Identify which cell holds the provided text, then report its (X, Y) central coordinate. 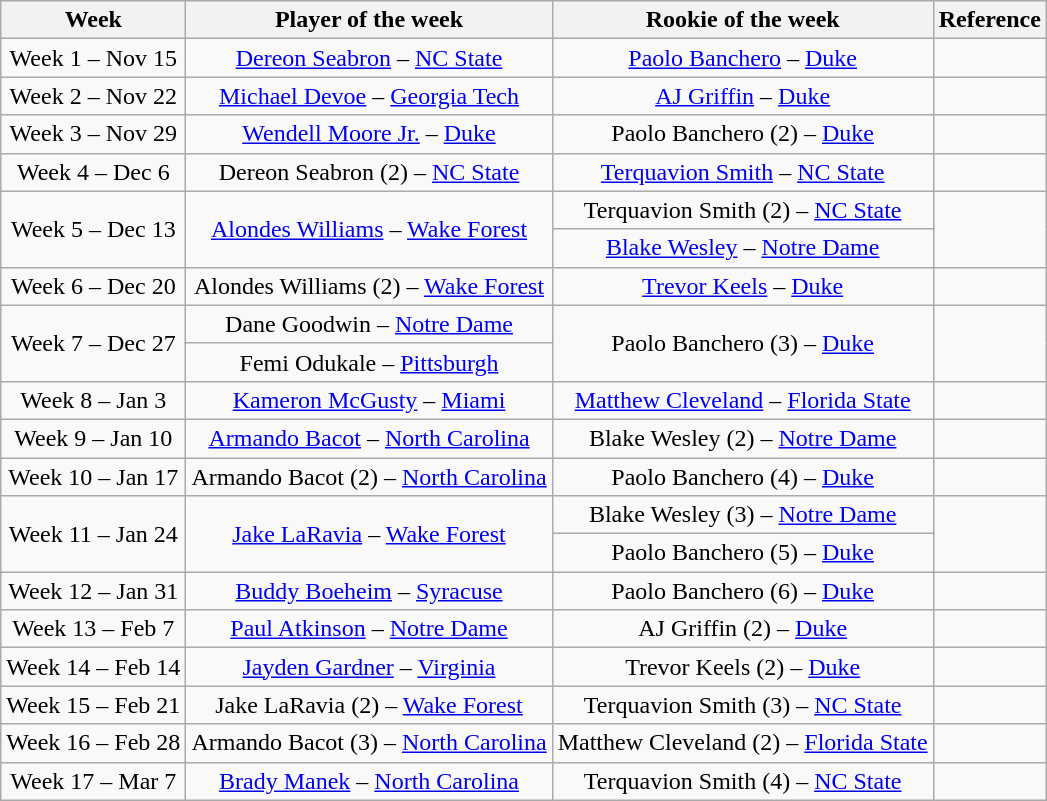
Week 6 – Dec 20 (94, 286)
Buddy Boeheim – Syracuse (369, 591)
Reference (990, 20)
Week 3 – Nov 29 (94, 134)
Week 7 – Dec 27 (94, 343)
Alondes Williams (2) – Wake Forest (369, 286)
Terquavion Smith (3) – NC State (742, 705)
Week (94, 20)
Paolo Banchero (3) – Duke (742, 343)
Week 14 – Feb 14 (94, 667)
Armando Bacot (3) – North Carolina (369, 743)
Wendell Moore Jr. – Duke (369, 134)
Armando Bacot – North Carolina (369, 438)
Paul Atkinson – Notre Dame (369, 629)
Terquavion Smith (4) – NC State (742, 781)
Dereon Seabron – NC State (369, 58)
Terquavion Smith – NC State (742, 172)
Femi Odukale – Pittsburgh (369, 362)
Week 12 – Jan 31 (94, 591)
Week 5 – Dec 13 (94, 229)
Week 8 – Jan 3 (94, 400)
Week 10 – Jan 17 (94, 477)
Armando Bacot (2) – North Carolina (369, 477)
Kameron McGusty – Miami (369, 400)
Paolo Banchero (6) – Duke (742, 591)
Jayden Gardner – Virginia (369, 667)
Blake Wesley (3) – Notre Dame (742, 515)
Week 15 – Feb 21 (94, 705)
Week 16 – Feb 28 (94, 743)
Trevor Keels – Duke (742, 286)
Alondes Williams – Wake Forest (369, 229)
Paolo Banchero (5) – Duke (742, 553)
Matthew Cleveland – Florida State (742, 400)
Week 11 – Jan 24 (94, 534)
Matthew Cleveland (2) – Florida State (742, 743)
Paolo Banchero (2) – Duke (742, 134)
Dereon Seabron (2) – NC State (369, 172)
Paolo Banchero (4) – Duke (742, 477)
Rookie of the week (742, 20)
Trevor Keels (2) – Duke (742, 667)
Jake LaRavia (2) – Wake Forest (369, 705)
Terquavion Smith (2) – NC State (742, 210)
Week 9 – Jan 10 (94, 438)
Week 1 – Nov 15 (94, 58)
Jake LaRavia – Wake Forest (369, 534)
Michael Devoe – Georgia Tech (369, 96)
Blake Wesley – Notre Dame (742, 248)
Brady Manek – North Carolina (369, 781)
AJ Griffin (2) – Duke (742, 629)
Week 13 – Feb 7 (94, 629)
Week 4 – Dec 6 (94, 172)
Week 17 – Mar 7 (94, 781)
Week 2 – Nov 22 (94, 96)
Dane Goodwin – Notre Dame (369, 324)
Player of the week (369, 20)
Blake Wesley (2) – Notre Dame (742, 438)
AJ Griffin – Duke (742, 96)
Paolo Banchero – Duke (742, 58)
